Return the (x, y) coordinate for the center point of the cell that contains the specified text.  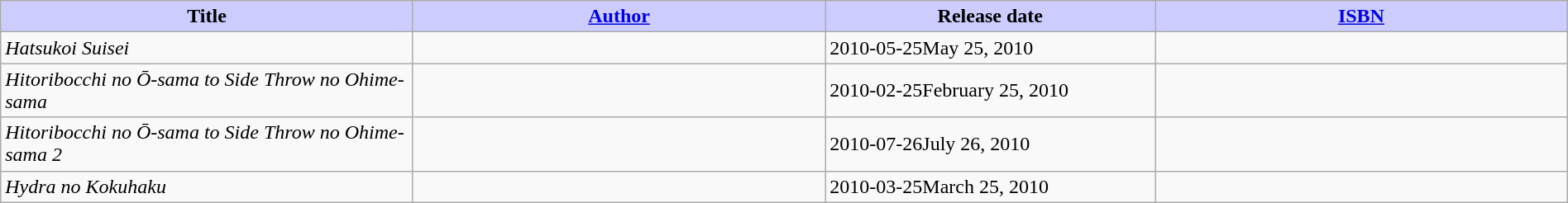
Hitoribocchi no Ō-sama to Side Throw no Ohime-sama 2 (207, 144)
Author (619, 17)
Hitoribocchi no Ō-sama to Side Throw no Ohime-sama (207, 91)
Title (207, 17)
Release date (991, 17)
2010-03-25March 25, 2010 (991, 186)
ISBN (1361, 17)
2010-05-25May 25, 2010 (991, 48)
2010-07-26July 26, 2010 (991, 144)
Hatsukoi Suisei (207, 48)
2010-02-25February 25, 2010 (991, 91)
Hydra no Kokuhaku (207, 186)
